Determine the (X, Y) coordinate at the center of the cell enclosing the given text.  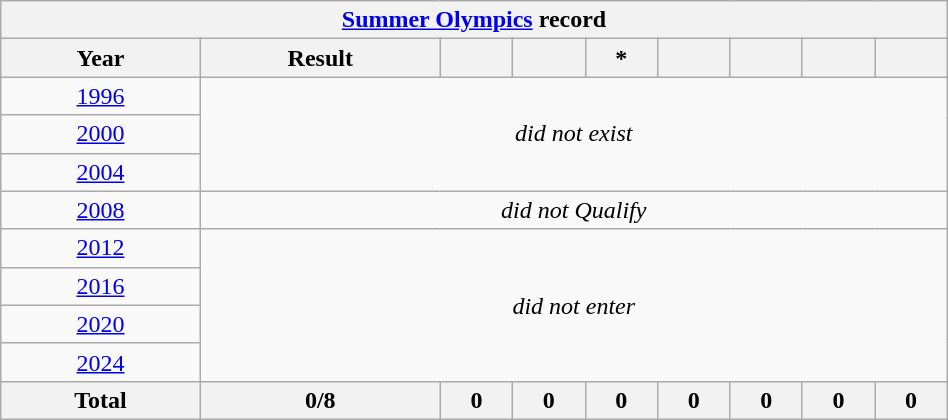
2024 (101, 362)
2020 (101, 324)
0/8 (320, 400)
2008 (101, 210)
did not Qualify (574, 210)
Year (101, 58)
Result (320, 58)
did not exist (574, 134)
did not enter (574, 305)
Total (101, 400)
1996 (101, 96)
Summer Olympics record (474, 20)
* (621, 58)
2016 (101, 286)
2000 (101, 134)
2004 (101, 172)
2012 (101, 248)
